Detect which cell encompasses the target text, then output its [X, Y] center coordinate. 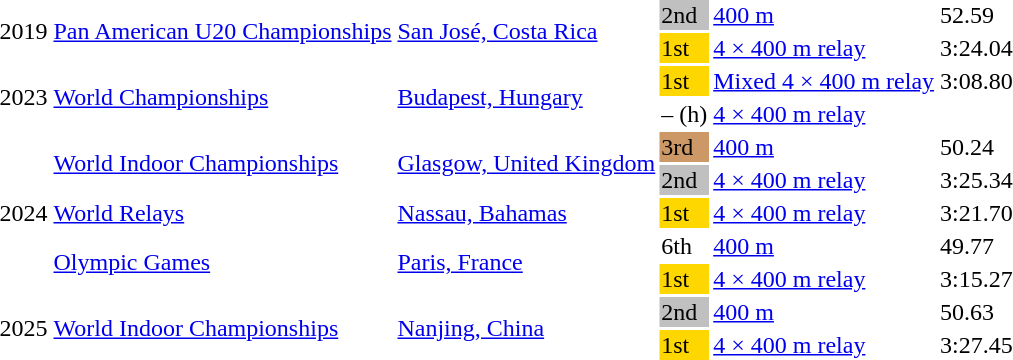
Glasgow, United Kingdom [526, 164]
Olympic Games [222, 262]
Paris, France [526, 262]
Nanjing, China [526, 328]
Nassau, Bahamas [526, 213]
World Relays [222, 213]
3rd [684, 147]
6th [684, 246]
Pan American U20 Championships [222, 32]
World Championships [222, 98]
San José, Costa Rica [526, 32]
– (h) [684, 114]
Mixed 4 × 400 m relay [824, 81]
Budapest, Hungary [526, 98]
